Pinpoint the cell where the given text exists, returning its [X, Y] midpoint coordinate. 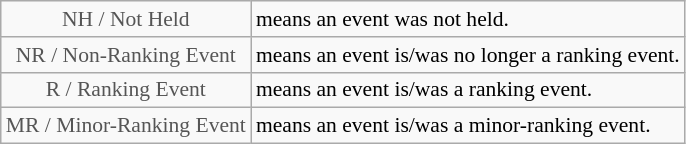
means an event is/was a minor-ranking event. [468, 126]
means an event is/was a ranking event. [468, 90]
means an event was not held. [468, 19]
NH / Not Held [126, 19]
R / Ranking Event [126, 90]
MR / Minor-Ranking Event [126, 126]
means an event is/was no longer a ranking event. [468, 55]
NR / Non-Ranking Event [126, 55]
